Search for the cell housing the specified text and yield its (x, y) center coordinate. 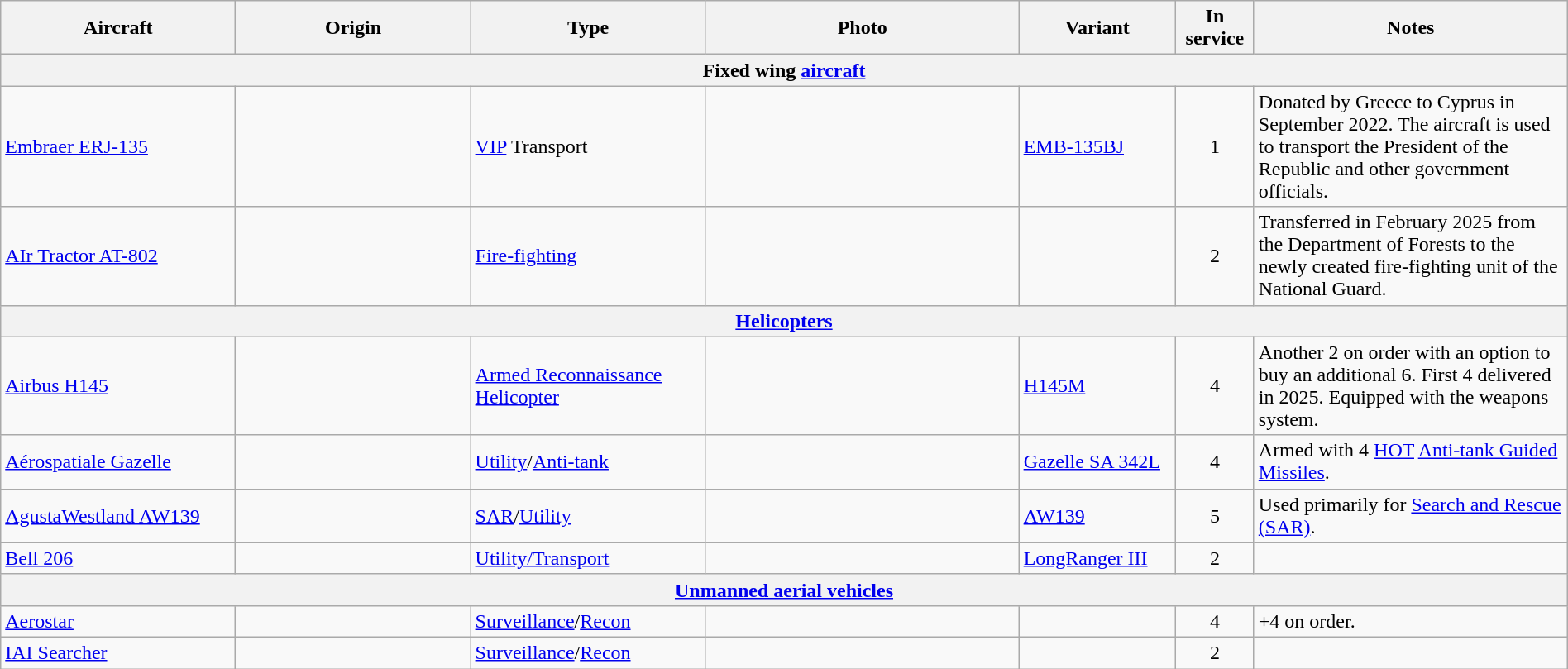
EMB-135BJ (1097, 146)
Variant (1097, 28)
IAI Searcher (118, 652)
Aircraft (118, 28)
Utility/Transport (588, 558)
AIr Tractor AT-802 (118, 256)
Notes (1411, 28)
Used primarily for Search and Rescue (SAR). (1411, 516)
LongRanger III (1097, 558)
Another 2 on order with an option to buy an additional 6. First 4 delivered in 2025. Equipped with the weapons system. (1411, 385)
Transferred in February 2025 from the Department of Forests to the newly created fire-fighting unit of the National Guard. (1411, 256)
Bell 206 (118, 558)
Aérospatiale Gazelle (118, 461)
1 (1216, 146)
Photo (862, 28)
Helicopters (784, 321)
Embraer ERJ-135 (118, 146)
Fire-fighting (588, 256)
Fixed wing aircraft (784, 70)
H145M (1097, 385)
In service (1216, 28)
Type (588, 28)
Utility/Anti-tank (588, 461)
Aerostar (118, 621)
AgustaWestland AW139 (118, 516)
VIP Transport (588, 146)
Armed Reconnaissance Helicopter (588, 385)
Origin (353, 28)
Armed with 4 HOT Anti-tank Guided Missiles. (1411, 461)
Gazelle SA 342L (1097, 461)
Donated by Greece to Cyprus in September 2022. The aircraft is used to transport the President of the Republic and other government officials. (1411, 146)
+4 on order. (1411, 621)
SAR/Utility (588, 516)
5 (1216, 516)
Airbus H145 (118, 385)
Unmanned aerial vehicles (784, 590)
AW139 (1097, 516)
